For the text-containing cell, return its midpoint in (x, y) coordinate format. 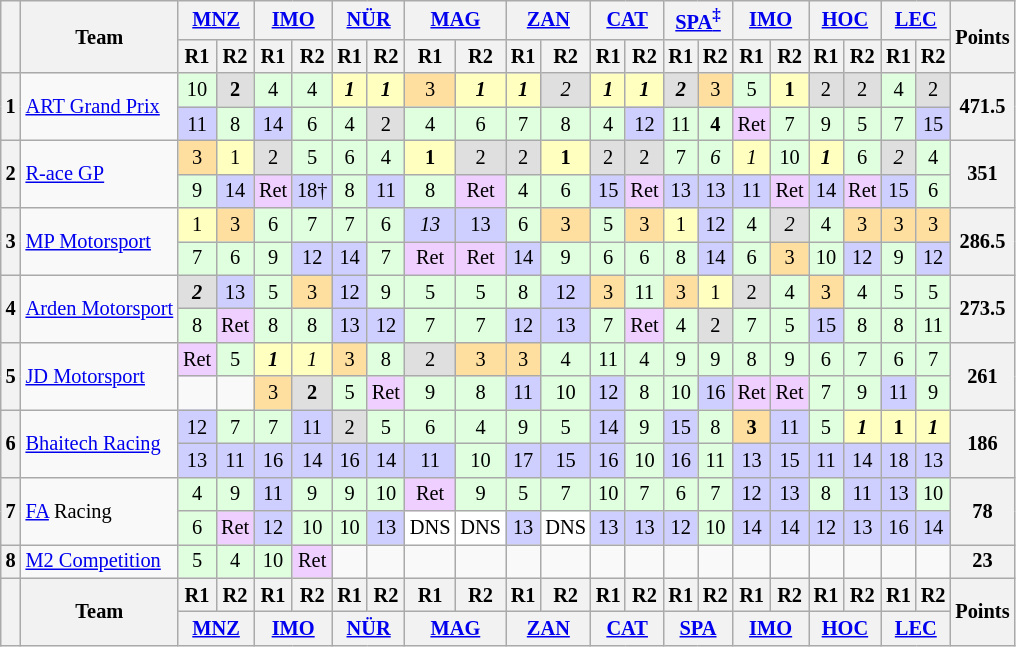
471.5 (982, 106)
186 (982, 444)
M2 Competition (100, 561)
ART Grand Prix (100, 106)
78 (982, 510)
261 (982, 376)
17 (524, 460)
286.5 (982, 242)
JD Motorsport (100, 376)
SPA (698, 628)
273.5 (982, 308)
18 (898, 460)
351 (982, 174)
SPA‡ (698, 20)
FA Racing (100, 510)
Bhaitech Racing (100, 444)
R-ace GP (100, 174)
18† (312, 191)
23 (982, 561)
MP Motorsport (100, 242)
Arden Motorsport (100, 308)
